Determine the [X, Y] coordinate at the center of the cell enclosing the given text.  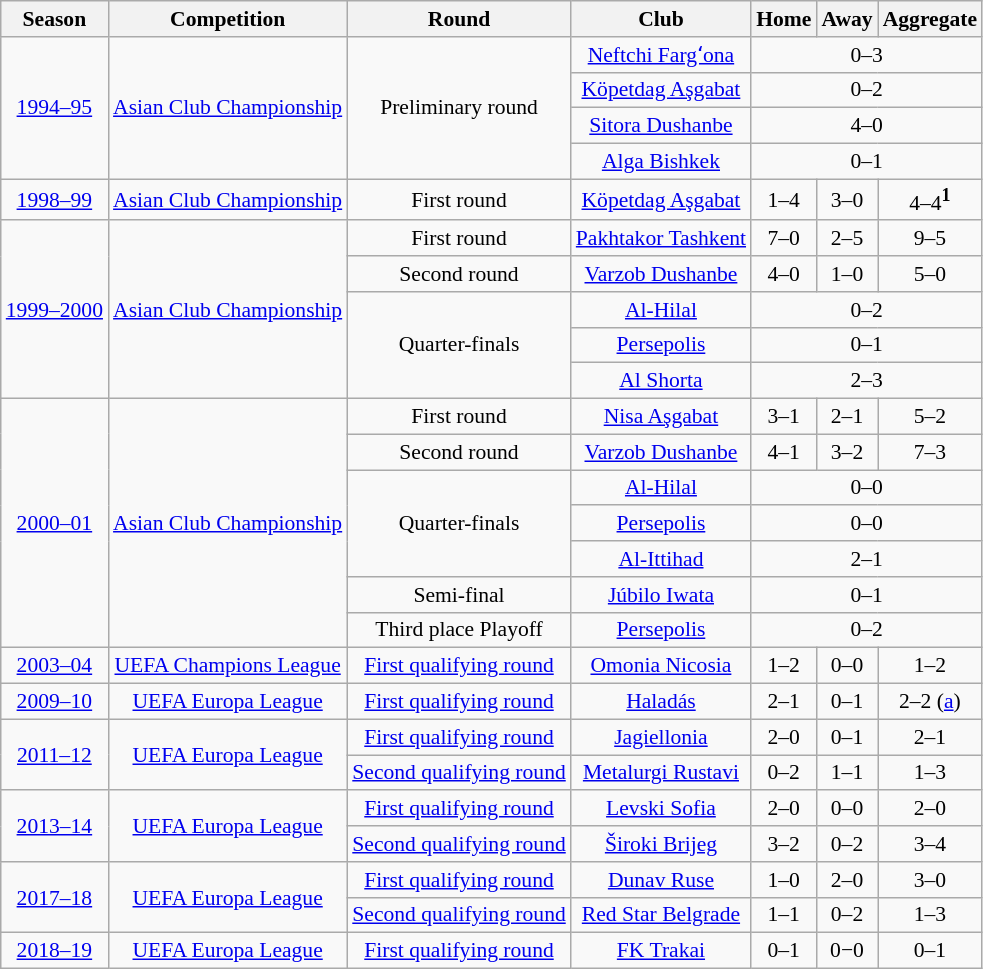
2017–18 [54, 898]
Third place Playoff [459, 630]
2018–19 [54, 951]
2011–12 [54, 754]
2–3 [866, 381]
Round [459, 19]
7–3 [930, 452]
Omonia Nicosia [661, 666]
0–3 [866, 55]
Dunav Ruse [661, 880]
Club [661, 19]
Sitora Dushanbe [661, 126]
2–5 [846, 239]
UEFA Champions League [228, 666]
Júbilo Iwata [661, 595]
Levski Sofia [661, 809]
Home [784, 19]
Red Star Belgrade [661, 915]
2000–01 [54, 524]
Alga Bishkek [661, 162]
0−0 [846, 951]
4–41 [930, 200]
2013–14 [54, 826]
Away [846, 19]
Semi-final [459, 595]
1999–2000 [54, 310]
1994–95 [54, 108]
Al Shorta [661, 381]
3–1 [784, 417]
7–0 [784, 239]
Jagiellonia [661, 737]
Nisa Aşgabat [661, 417]
Aggregate [930, 19]
9–5 [930, 239]
2009–10 [54, 702]
Al-Ittihad [661, 559]
2003–04 [54, 666]
Široki Brijeg [661, 844]
Haladás [661, 702]
5–2 [930, 417]
Neftchi Fargʻona [661, 55]
2–2 (a) [930, 702]
1–4 [784, 200]
1998–99 [54, 200]
Competition [228, 19]
Metalurgi Rustavi [661, 773]
Preliminary round [459, 108]
FK Trakai [661, 951]
4–1 [784, 452]
3–4 [930, 844]
5–0 [930, 274]
Season [54, 19]
Pakhtakor Tashkent [661, 239]
